Scan for the cell matching the given text and deliver its (x, y) coordinate at center. 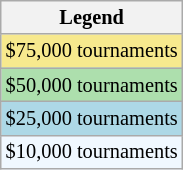
$10,000 tournaments (92, 152)
$75,000 tournaments (92, 51)
Legend (92, 17)
$25,000 tournaments (92, 118)
$50,000 tournaments (92, 85)
